For the text-containing cell, return its midpoint in (x, y) coordinate format. 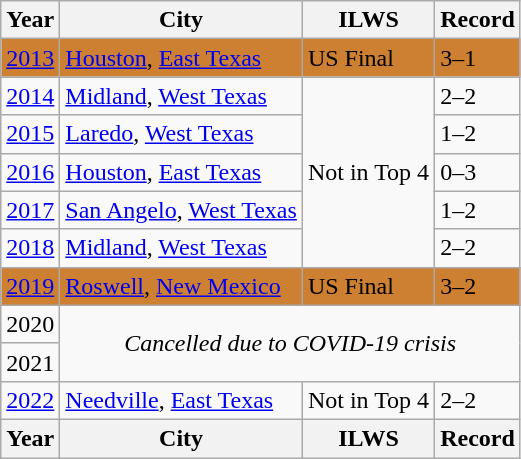
2021 (30, 362)
2013 (30, 58)
3–1 (478, 58)
3–2 (478, 286)
2017 (30, 210)
2015 (30, 134)
2019 (30, 286)
2016 (30, 172)
San Angelo, West Texas (182, 210)
2018 (30, 248)
Laredo, West Texas (182, 134)
2022 (30, 400)
Needville, East Texas (182, 400)
Roswell, New Mexico (182, 286)
2020 (30, 324)
Cancelled due to COVID-19 crisis (290, 343)
2014 (30, 96)
0–3 (478, 172)
